Find where the given text appears and provide that cell's center as (X, Y) coordinate. 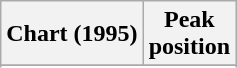
Chart (1995) (72, 34)
Peakposition (189, 34)
